Detect which cell encompasses the target text, then output its (X, Y) center coordinate. 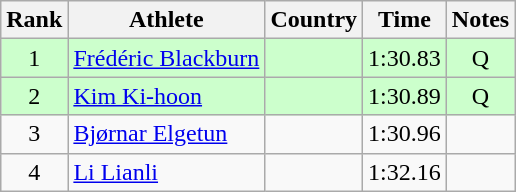
Time (405, 20)
Frédéric Blackburn (166, 58)
1:30.89 (405, 96)
1 (34, 58)
3 (34, 134)
1:30.83 (405, 58)
Bjørnar Elgetun (166, 134)
Athlete (166, 20)
Notes (480, 20)
1:30.96 (405, 134)
2 (34, 96)
Kim Ki-hoon (166, 96)
1:32.16 (405, 172)
Li Lianli (166, 172)
Rank (34, 20)
4 (34, 172)
Country (314, 20)
